Locate the cell with the specified text and output its [X, Y] center coordinate. 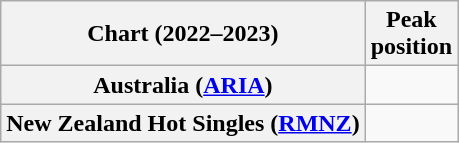
Chart (2022–2023) [183, 34]
New Zealand Hot Singles (RMNZ) [183, 123]
Australia (ARIA) [183, 85]
Peakposition [411, 34]
